Provide the [X, Y] coordinate of the cell's center where the given text is located.  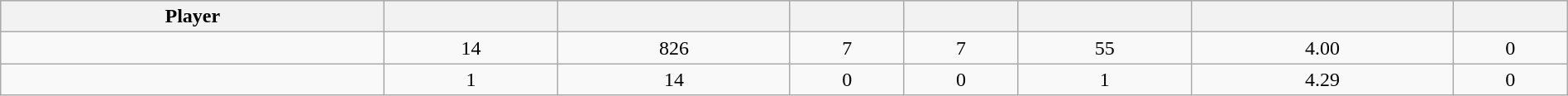
4.29 [1322, 79]
Player [193, 17]
4.00 [1322, 48]
826 [673, 48]
55 [1105, 48]
